Locate the cell with the specified text and output its (x, y) center coordinate. 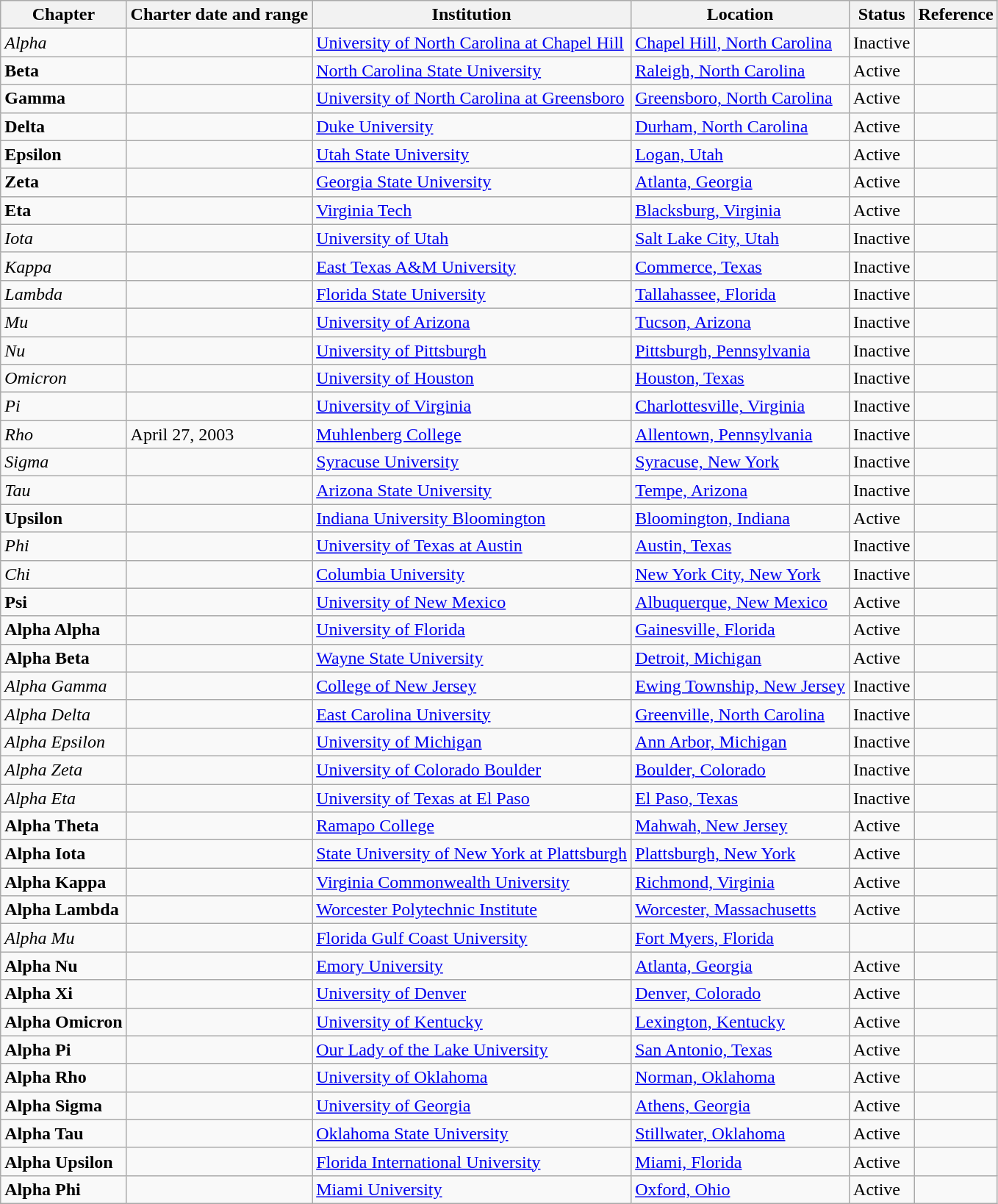
Greenville, North Carolina (741, 714)
Wayne State University (472, 658)
Alpha Xi (63, 994)
Alpha Rho (63, 1078)
Upsilon (63, 518)
Fort Myers, Florida (741, 938)
Psi (63, 602)
Alpha Alpha (63, 630)
Miami, Florida (741, 1161)
University of Arizona (472, 322)
Institution (472, 15)
College of New Jersey (472, 686)
Virginia Commonwealth University (472, 882)
State University of New York at Plattsburgh (472, 854)
Miami University (472, 1189)
Syracuse, New York (741, 462)
North Carolina State University (472, 71)
University of Colorado Boulder (472, 770)
University of Georgia (472, 1106)
Norman, Oklahoma (741, 1078)
Bloomington, Indiana (741, 518)
Lambda (63, 294)
Alpha Pi (63, 1050)
New York City, New York (741, 574)
East Texas A&M University (472, 266)
Iota (63, 238)
Commerce, Texas (741, 266)
University of Houston (472, 379)
University of Pittsburgh (472, 351)
Gainesville, Florida (741, 630)
Rho (63, 434)
University of Oklahoma (472, 1078)
Houston, Texas (741, 379)
Raleigh, North Carolina (741, 71)
Richmond, Virginia (741, 882)
Delta (63, 126)
University of Virginia (472, 406)
Alpha Mu (63, 938)
Kappa (63, 266)
Alpha Nu (63, 966)
Arizona State University (472, 490)
Ewing Township, New Jersey (741, 686)
Boulder, Colorado (741, 770)
Athens, Georgia (741, 1106)
Tucson, Arizona (741, 322)
University of North Carolina at Chapel Hill (472, 43)
Charter date and range (219, 15)
El Paso, Texas (741, 798)
Status (882, 15)
Alpha Iota (63, 854)
Alpha Upsilon (63, 1161)
Austin, Texas (741, 546)
Alpha Kappa (63, 882)
Alpha Phi (63, 1189)
Detroit, Michigan (741, 658)
University of Denver (472, 994)
University of North Carolina at Greensboro (472, 98)
Alpha Delta (63, 714)
University of Florida (472, 630)
Salt Lake City, Utah (741, 238)
Alpha Beta (63, 658)
Charlottesville, Virginia (741, 406)
Utah State University (472, 154)
Greensboro, North Carolina (741, 98)
Syracuse University (472, 462)
Stillwater, Oklahoma (741, 1133)
San Antonio, Texas (741, 1050)
Nu (63, 351)
Alpha Theta (63, 826)
Florida State University (472, 294)
Eta (63, 210)
Durham, North Carolina (741, 126)
Alpha Gamma (63, 686)
Worcester, Massachusetts (741, 910)
Alpha Epsilon (63, 742)
Alpha (63, 43)
Plattsburgh, New York (741, 854)
Oklahoma State University (472, 1133)
Zeta (63, 182)
Muhlenberg College (472, 434)
Florida Gulf Coast University (472, 938)
Alpha Lambda (63, 910)
Worcester Polytechnic Institute (472, 910)
Alpha Tau (63, 1133)
Mu (63, 322)
Indiana University Bloomington (472, 518)
Alpha Zeta (63, 770)
Ramapo College (472, 826)
Albuquerque, New Mexico (741, 602)
Denver, Colorado (741, 994)
Gamma (63, 98)
University of Utah (472, 238)
Ann Arbor, Michigan (741, 742)
Chi (63, 574)
Virginia Tech (472, 210)
Alpha Sigma (63, 1106)
Alpha Eta (63, 798)
Georgia State University (472, 182)
Columbia University (472, 574)
University of Texas at Austin (472, 546)
Duke University (472, 126)
Alpha Omicron (63, 1022)
Omicron (63, 379)
Tau (63, 490)
Mahwah, New Jersey (741, 826)
Emory University (472, 966)
Phi (63, 546)
University of Michigan (472, 742)
Chapter (63, 15)
Pi (63, 406)
Reference (955, 15)
Oxford, Ohio (741, 1189)
Lexington, Kentucky (741, 1022)
April 27, 2003 (219, 434)
University of Kentucky (472, 1022)
Chapel Hill, North Carolina (741, 43)
Blacksburg, Virginia (741, 210)
Pittsburgh, Pennsylvania (741, 351)
Allentown, Pennsylvania (741, 434)
Beta (63, 71)
Sigma (63, 462)
Florida International University (472, 1161)
University of Texas at El Paso (472, 798)
Tempe, Arizona (741, 490)
Our Lady of the Lake University (472, 1050)
East Carolina University (472, 714)
Epsilon (63, 154)
Tallahassee, Florida (741, 294)
University of New Mexico (472, 602)
Logan, Utah (741, 154)
Location (741, 15)
